Pinpoint the cell where the given text exists, returning its [x, y] midpoint coordinate. 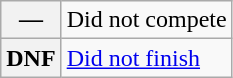
— [31, 20]
Did not compete [146, 20]
Did not finish [146, 58]
DNF [31, 58]
